Determine the (X, Y) coordinate at the center of the cell enclosing the given text.  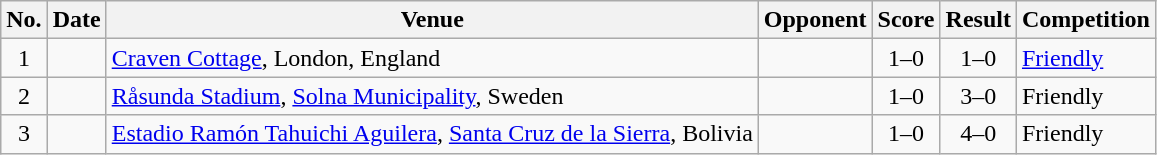
No. (24, 20)
Competition (1086, 20)
Craven Cottage, London, England (432, 58)
Estadio Ramón Tahuichi Aguilera, Santa Cruz de la Sierra, Bolivia (432, 134)
1 (24, 58)
Venue (432, 20)
Råsunda Stadium, Solna Municipality, Sweden (432, 96)
2 (24, 96)
Date (76, 20)
3 (24, 134)
3–0 (978, 96)
Opponent (815, 20)
Score (906, 20)
4–0 (978, 134)
Result (978, 20)
